Capture the cell that displays the provided text and extract its [x, y] central coordinate. 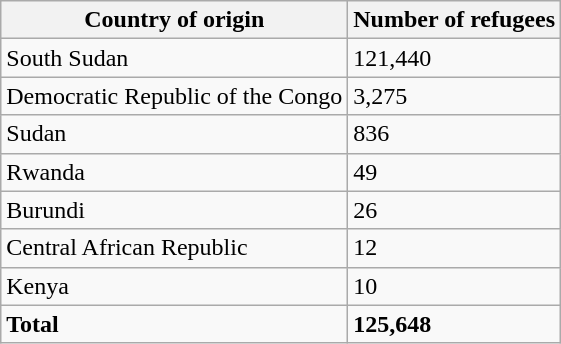
836 [454, 134]
125,648 [454, 324]
Rwanda [174, 172]
Country of origin [174, 20]
Democratic Republic of the Congo [174, 96]
Kenya [174, 286]
3,275 [454, 96]
Burundi [174, 210]
Sudan [174, 134]
121,440 [454, 58]
12 [454, 248]
South Sudan [174, 58]
Number of refugees [454, 20]
49 [454, 172]
26 [454, 210]
Central African Republic [174, 248]
Total [174, 324]
10 [454, 286]
